Identify which cell holds the provided text, then report its [x, y] central coordinate. 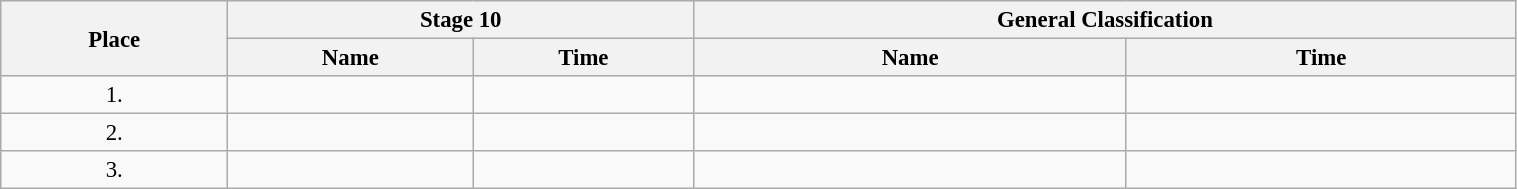
Place [114, 38]
2. [114, 133]
Stage 10 [461, 20]
1. [114, 95]
3. [114, 170]
General Classification [1105, 20]
